From the cell containing the given text, extract its center point as (X, Y) coordinate. 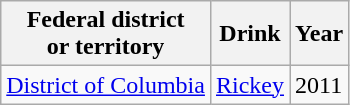
District of Columbia (106, 85)
Federal district or territory (106, 34)
2011 (320, 85)
Year (320, 34)
Rickey (250, 85)
Drink (250, 34)
